Pinpoint the cell where the given text exists, returning its [X, Y] midpoint coordinate. 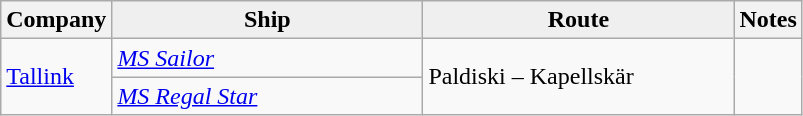
MS Sailor [268, 58]
Tallink [56, 77]
MS Regal Star [268, 96]
Company [56, 20]
Route [578, 20]
Notes [768, 20]
Paldiski – Kapellskär [578, 77]
Ship [268, 20]
